Detect which cell encompasses the target text, then output its (x, y) center coordinate. 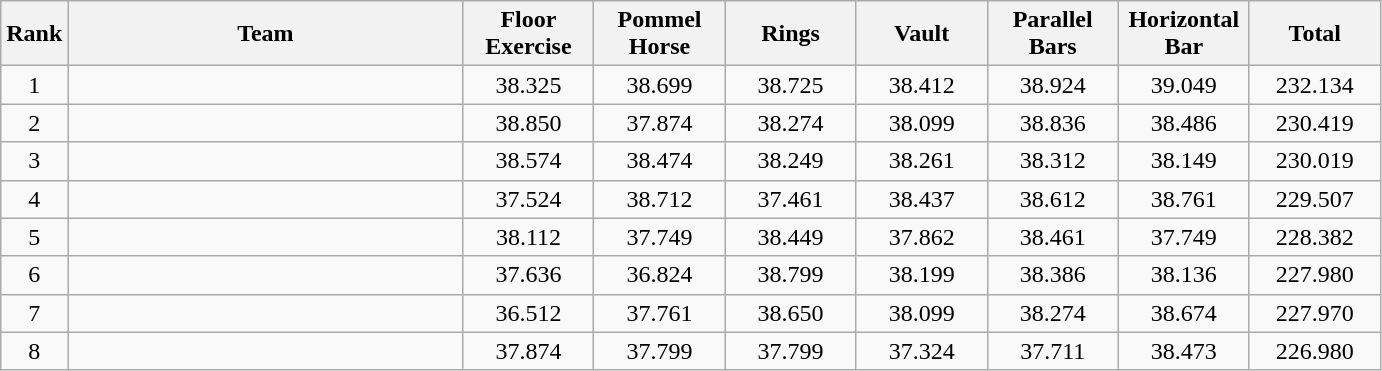
226.980 (1314, 351)
232.134 (1314, 85)
Total (1314, 34)
37.636 (528, 275)
Vault (922, 34)
38.725 (790, 85)
38.249 (790, 161)
37.862 (922, 237)
ParallelBars (1052, 34)
37.711 (1052, 351)
HorizontalBar (1184, 34)
37.324 (922, 351)
228.382 (1314, 237)
37.761 (660, 313)
6 (34, 275)
38.612 (1052, 199)
36.512 (528, 313)
227.970 (1314, 313)
38.850 (528, 123)
36.824 (660, 275)
3 (34, 161)
38.712 (660, 199)
38.674 (1184, 313)
38.650 (790, 313)
229.507 (1314, 199)
38.325 (528, 85)
38.924 (1052, 85)
38.699 (660, 85)
38.486 (1184, 123)
37.461 (790, 199)
38.112 (528, 237)
38.449 (790, 237)
2 (34, 123)
38.473 (1184, 351)
38.836 (1052, 123)
Team (266, 34)
5 (34, 237)
38.474 (660, 161)
38.136 (1184, 275)
FloorExercise (528, 34)
227.980 (1314, 275)
Rings (790, 34)
38.199 (922, 275)
PommelHorse (660, 34)
39.049 (1184, 85)
38.261 (922, 161)
38.437 (922, 199)
230.419 (1314, 123)
38.312 (1052, 161)
230.019 (1314, 161)
37.524 (528, 199)
38.461 (1052, 237)
Rank (34, 34)
38.574 (528, 161)
38.149 (1184, 161)
4 (34, 199)
38.761 (1184, 199)
38.799 (790, 275)
8 (34, 351)
7 (34, 313)
1 (34, 85)
38.386 (1052, 275)
38.412 (922, 85)
